Determine the (X, Y) coordinate at the center of the cell enclosing the given text.  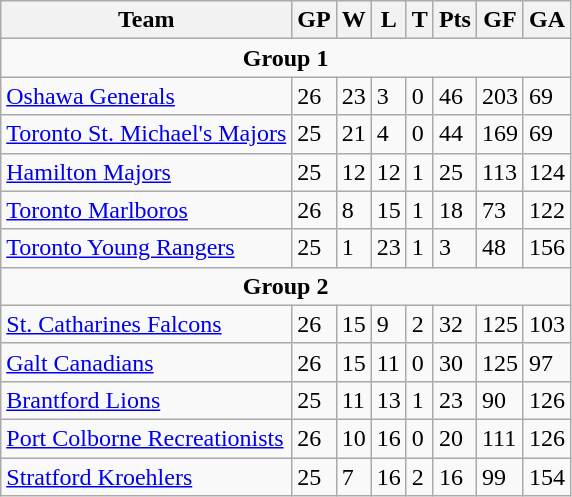
154 (546, 477)
48 (500, 248)
Toronto Marlboros (146, 210)
169 (500, 134)
Toronto St. Michael's Majors (146, 134)
10 (354, 438)
46 (454, 96)
Port Colborne Recreationists (146, 438)
Oshawa Generals (146, 96)
7 (354, 477)
90 (500, 400)
156 (546, 248)
203 (500, 96)
21 (354, 134)
GP (314, 20)
8 (354, 210)
99 (500, 477)
122 (546, 210)
GF (500, 20)
73 (500, 210)
GA (546, 20)
Galt Canadians (146, 362)
32 (454, 324)
30 (454, 362)
44 (454, 134)
Pts (454, 20)
113 (500, 172)
Toronto Young Rangers (146, 248)
L (388, 20)
111 (500, 438)
Stratford Kroehlers (146, 477)
Group 1 (286, 58)
13 (388, 400)
Hamilton Majors (146, 172)
Brantford Lions (146, 400)
Team (146, 20)
4 (388, 134)
18 (454, 210)
97 (546, 362)
W (354, 20)
9 (388, 324)
20 (454, 438)
103 (546, 324)
St. Catharines Falcons (146, 324)
124 (546, 172)
Group 2 (286, 286)
T (420, 20)
